Scan for the cell matching the given text and deliver its (x, y) coordinate at center. 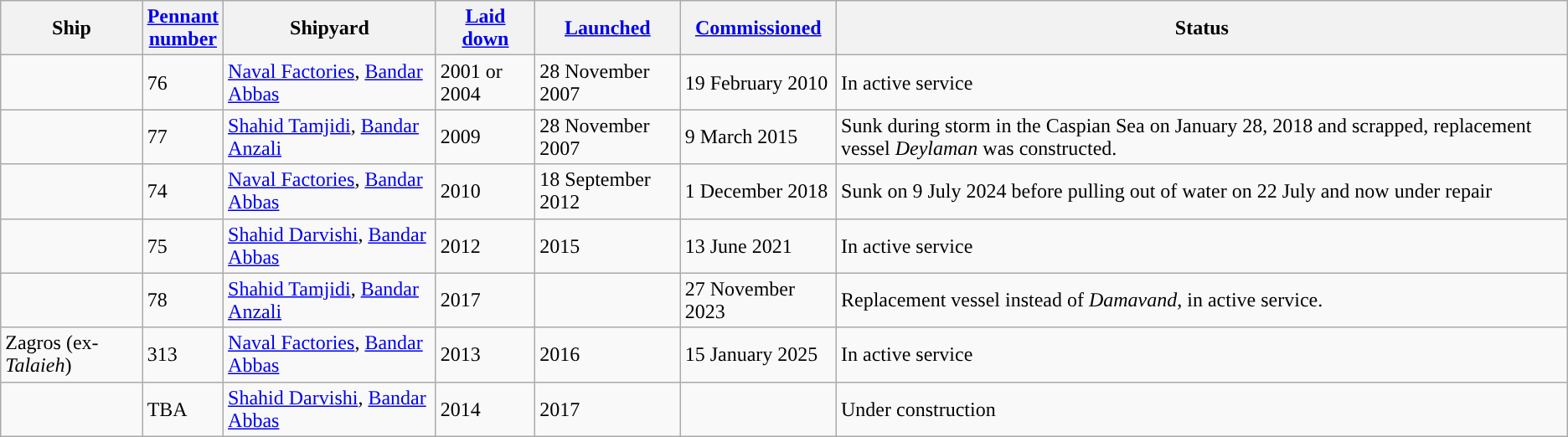
2009 (485, 137)
2012 (485, 246)
76 (183, 82)
15 January 2025 (758, 355)
2013 (485, 355)
2015 (608, 246)
18 September 2012 (608, 191)
Ship (72, 28)
2001 or 2004 (485, 82)
Replacement vessel instead of Damavand, in active service. (1203, 300)
77 (183, 137)
Launched (608, 28)
9 March 2015 (758, 137)
13 June 2021 (758, 246)
19 February 2010 (758, 82)
Laid down (485, 28)
Sunk during storm in the Caspian Sea on January 28, 2018 and scrapped, replacement vessel Deylaman was constructed. (1203, 137)
78 (183, 300)
Status (1203, 28)
2014 (485, 409)
Pennantnumber (183, 28)
27 November 2023 (758, 300)
75 (183, 246)
Sunk on 9 July 2024 before pulling out of water on 22 July and now under repair (1203, 191)
TBA (183, 409)
74 (183, 191)
2010 (485, 191)
Under construction (1203, 409)
Zagros (ex-Talaieh) (72, 355)
Shipyard (330, 28)
Commissioned (758, 28)
1 December 2018 (758, 191)
2016 (608, 355)
313 (183, 355)
